Find where the given text appears and provide that cell's center as (X, Y) coordinate. 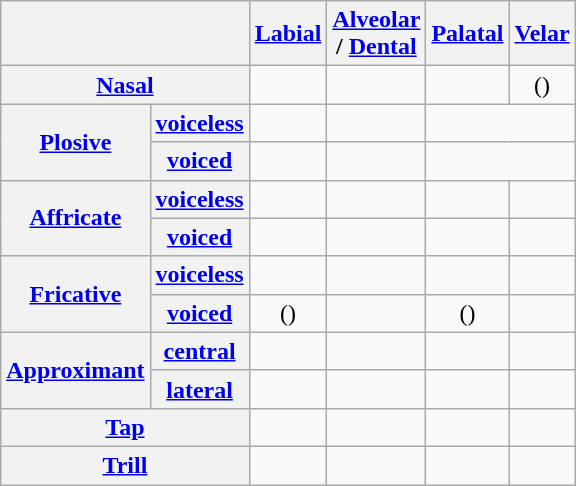
Approximant (76, 370)
Plosive (76, 142)
Affricate (76, 218)
Fricative (76, 294)
Labial (288, 34)
Alveolar/ Dental (376, 34)
central (200, 351)
lateral (200, 389)
Tap (125, 427)
Palatal (468, 34)
Velar (542, 34)
Nasal (125, 85)
Trill (125, 465)
